From the cell containing the given text, extract its center point as (X, Y) coordinate. 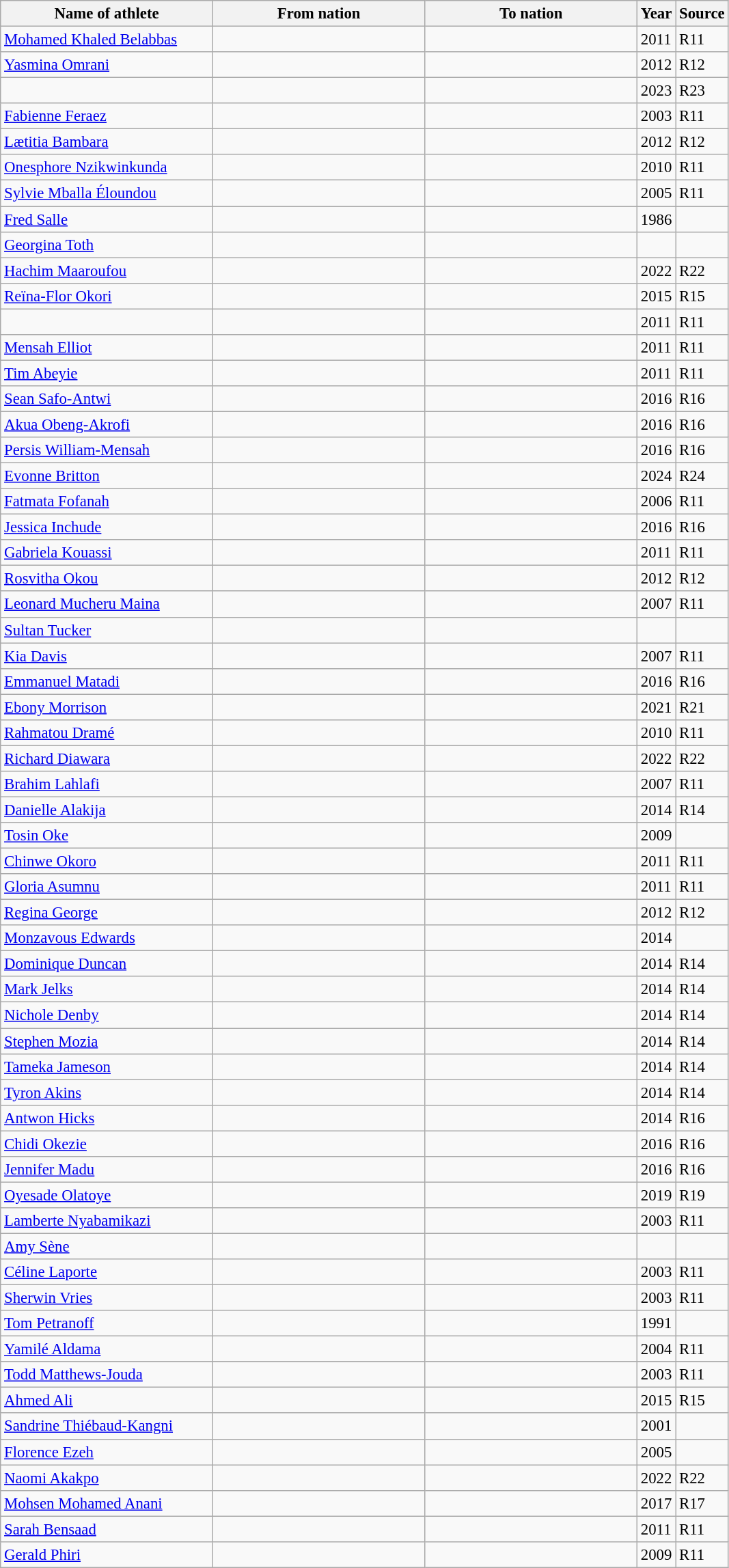
Kia Davis (107, 656)
Yasmina Omrani (107, 65)
Year (657, 14)
Naomi Akakpo (107, 1478)
2004 (657, 1349)
Fabienne Feraez (107, 116)
To nation (532, 14)
Reïna-Flor Okori (107, 296)
Sherwin Vries (107, 1298)
Fred Salle (107, 219)
Jessica Inchude (107, 527)
Lætitia Bambara (107, 142)
Mensah Elliot (107, 348)
Ahmed Ali (107, 1401)
2019 (657, 1195)
Florence Ezeh (107, 1452)
Sylvie Mballa Éloundou (107, 193)
Evonne Britton (107, 476)
2017 (657, 1503)
Chinwe Okoro (107, 862)
Céline Laporte (107, 1272)
Akua Obeng-Akrofi (107, 424)
Nichole Denby (107, 1015)
Rosvitha Okou (107, 579)
Danielle Alakija (107, 810)
2001 (657, 1427)
Oyesade Olatoye (107, 1195)
2023 (657, 91)
Gerald Phiri (107, 1555)
Tameka Jameson (107, 1067)
Antwon Hicks (107, 1118)
Source (702, 14)
Chidi Okezie (107, 1144)
1991 (657, 1323)
Mark Jelks (107, 990)
R17 (702, 1503)
Regina George (107, 913)
Amy Sène (107, 1246)
Hachim Maaroufou (107, 271)
Stephen Mozia (107, 1041)
Name of athlete (107, 14)
Yamilé Aldama (107, 1349)
Ebony Morrison (107, 707)
Tyron Akins (107, 1092)
Tom Petranoff (107, 1323)
Lamberte Nyabamikazi (107, 1221)
Brahim Lahlafi (107, 784)
2021 (657, 707)
Mohamed Khaled Belabbas (107, 40)
R23 (702, 91)
Emmanuel Matadi (107, 681)
R21 (702, 707)
Monzavous Edwards (107, 938)
Gloria Asumnu (107, 887)
Gabriela Kouassi (107, 553)
Persis William-Mensah (107, 450)
Leonard Mucheru Maina (107, 605)
1986 (657, 219)
Tosin Oke (107, 836)
Onesphore Nzikwinkunda (107, 167)
Richard Diawara (107, 758)
Sean Safo-Antwi (107, 399)
R19 (702, 1195)
2024 (657, 476)
Sarah Bensaad (107, 1529)
Tim Abeyie (107, 373)
Todd Matthews-Jouda (107, 1375)
Mohsen Mohamed Anani (107, 1503)
Rahmatou Dramé (107, 733)
Sultan Tucker (107, 630)
R24 (702, 476)
2006 (657, 501)
Dominique Duncan (107, 964)
Fatmata Fofanah (107, 501)
Jennifer Madu (107, 1170)
Georgina Toth (107, 245)
Sandrine Thiébaud-Kangni (107, 1427)
From nation (318, 14)
